Detect which cell encompasses the target text, then output its [x, y] center coordinate. 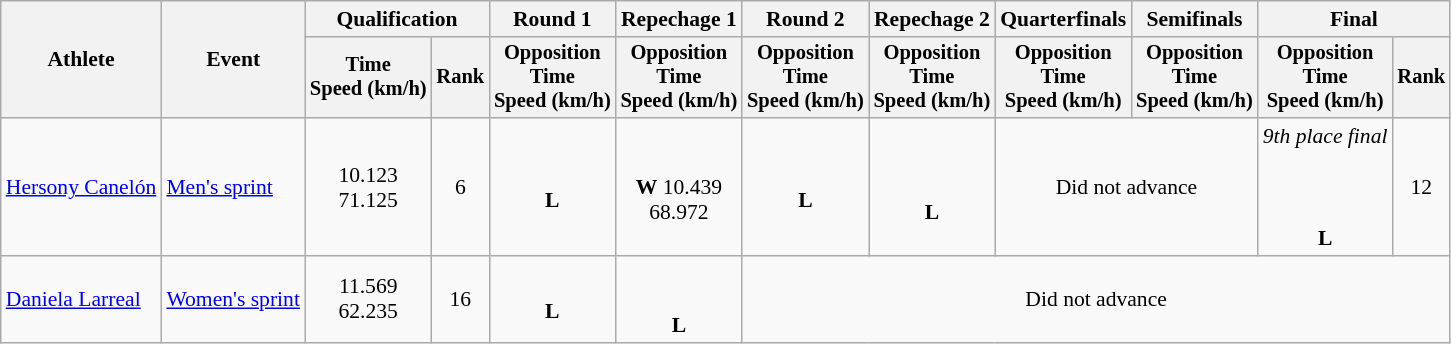
11.56962.235 [368, 300]
6 [460, 187]
Round 2 [806, 19]
9th place finalL [1326, 187]
Women's sprint [233, 300]
Repechage 1 [680, 19]
TimeSpeed (km/h) [368, 78]
16 [460, 300]
10.12371.125 [368, 187]
Qualification [397, 19]
12 [1422, 187]
Repechage 2 [932, 19]
Event [233, 60]
Quarterfinals [1063, 19]
Daniela Larreal [82, 300]
Men's sprint [233, 187]
Athlete [82, 60]
W 10.43968.972 [680, 187]
Semifinals [1194, 19]
Round 1 [552, 19]
Final [1354, 19]
Hersony Canelón [82, 187]
